Detect which cell encompasses the target text, then output its [x, y] center coordinate. 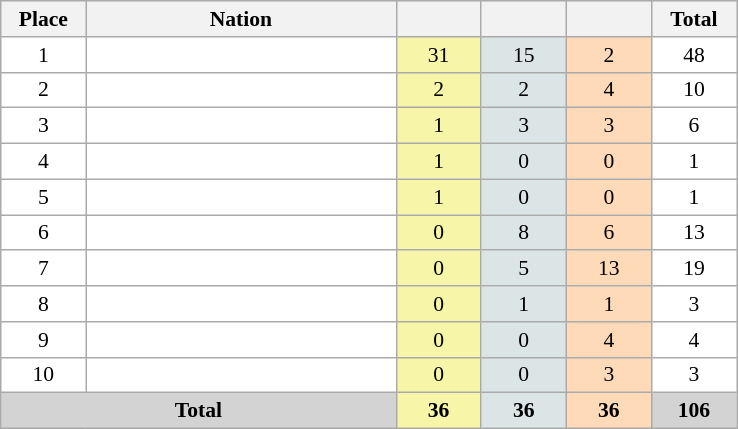
7 [44, 269]
15 [524, 55]
Nation [241, 19]
19 [694, 269]
9 [44, 340]
48 [694, 55]
Place [44, 19]
31 [438, 55]
106 [694, 411]
